From the cell containing the given text, extract its center point as [x, y] coordinate. 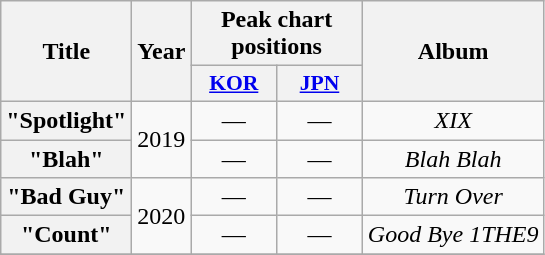
Good Bye 1THE9 [453, 235]
Album [453, 52]
Year [162, 52]
"Count" [66, 235]
Peak chart positions [276, 34]
"Bad Guy" [66, 197]
Blah Blah [453, 159]
XIX [453, 120]
Turn Over [453, 197]
2020 [162, 216]
"Blah" [66, 159]
"Spotlight" [66, 120]
JPN [320, 84]
2019 [162, 139]
KOR [234, 84]
Title [66, 52]
